Find where the given text appears and provide that cell's center as (x, y) coordinate. 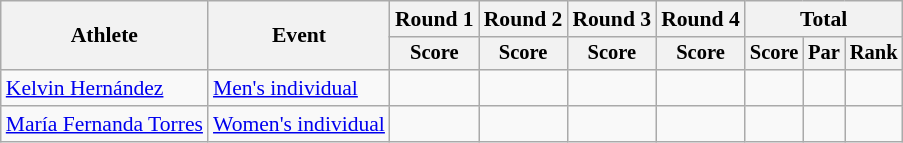
Round 1 (434, 19)
Round 4 (700, 19)
María Fernanda Torres (104, 124)
Women's individual (299, 124)
Round 3 (612, 19)
Kelvin Hernández (104, 88)
Athlete (104, 36)
Total (824, 19)
Men's individual (299, 88)
Par (824, 54)
Rank (874, 54)
Round 2 (524, 19)
Event (299, 36)
